Extract the (x, y) coordinate from the center of the cell holding the provided text.  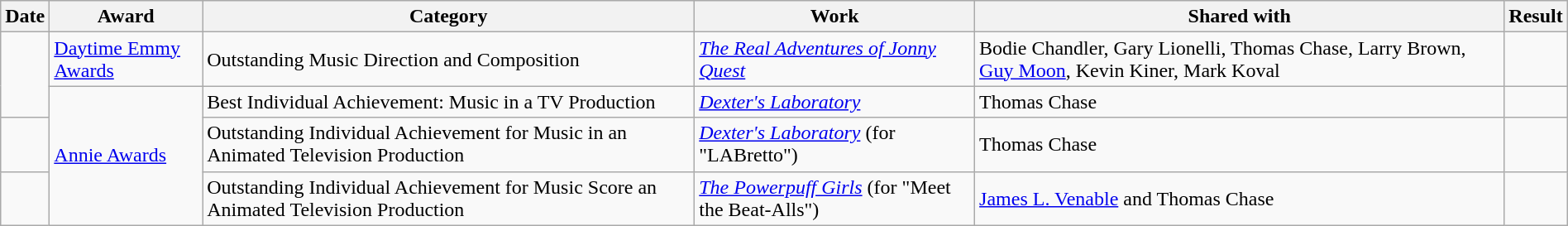
Shared with (1240, 17)
The Powerpuff Girls (for "Meet the Beat-Alls") (835, 199)
The Real Adventures of Jonny Quest (835, 60)
Best Individual Achievement: Music in a TV Production (448, 102)
Outstanding Individual Achievement for Music Score an Animated Television Production (448, 199)
James L. Venable and Thomas Chase (1240, 199)
Work (835, 17)
Outstanding Music Direction and Composition (448, 60)
Category (448, 17)
Daytime Emmy Awards (126, 60)
Outstanding Individual Achievement for Music in an Animated Television Production (448, 144)
Date (25, 17)
Dexter's Laboratory (835, 102)
Annie Awards (126, 156)
Award (126, 17)
Dexter's Laboratory (for "LABretto") (835, 144)
Result (1536, 17)
Bodie Chandler, Gary Lionelli, Thomas Chase, Larry Brown, Guy Moon, Kevin Kiner, Mark Koval (1240, 60)
